Return the [x, y] coordinate for the center point of the cell that contains the specified text.  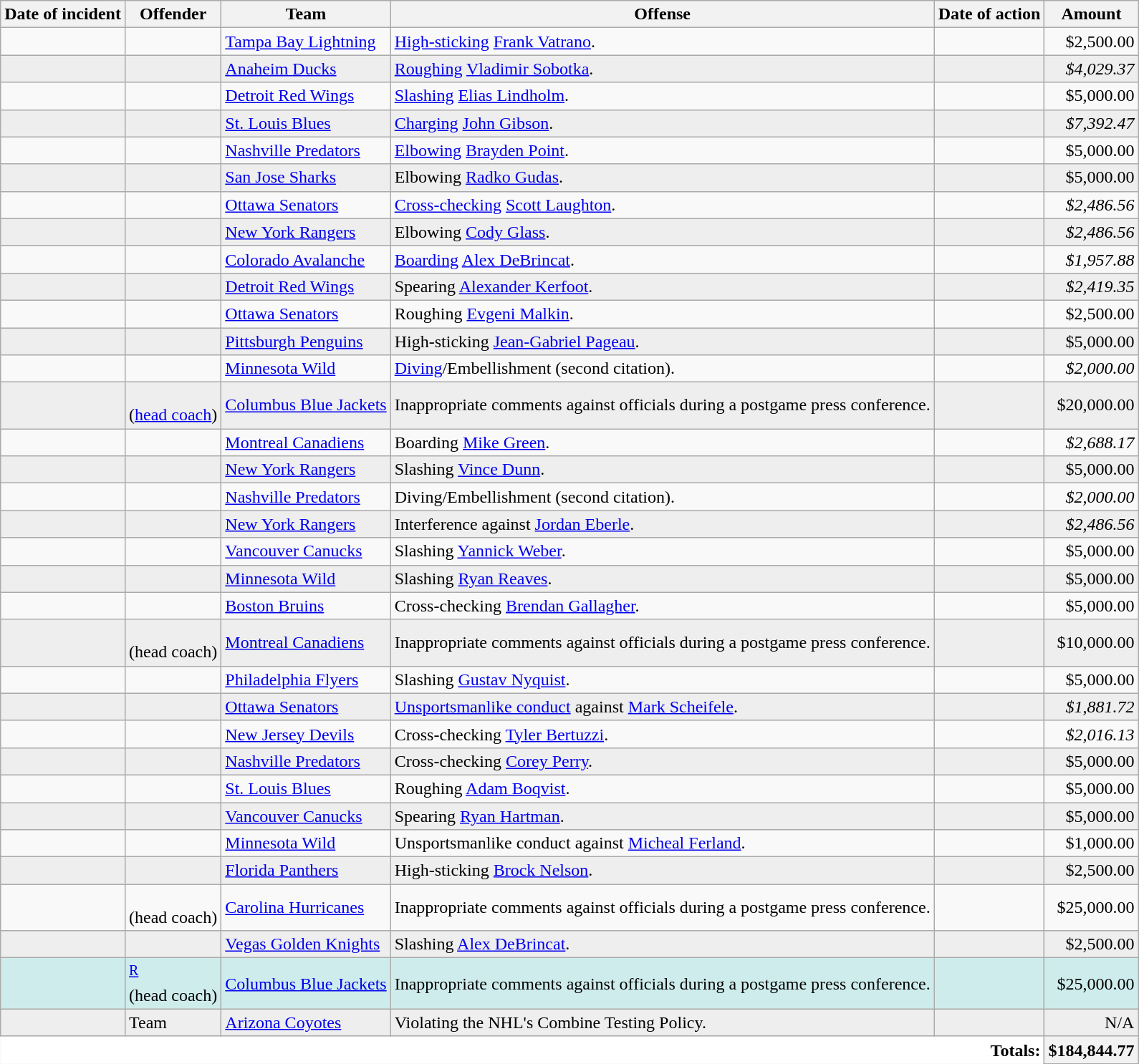
Cross-checking Brendan Gallagher. [662, 606]
Elbowing Cody Glass. [662, 232]
Boston Bruins [306, 606]
Colorado Avalanche [306, 259]
Slashing Gustav Nyquist. [662, 679]
$2,419.35 [1092, 286]
Unsportsmanlike conduct against Micheal Ferland. [662, 843]
Slashing Vince Dunn. [662, 470]
Philadelphia Flyers [306, 679]
N/A [1092, 1022]
Cross-checking Corey Perry. [662, 761]
$7,392.47 [1092, 123]
Florida Panthers [306, 871]
Cross-checking Tyler Bertuzzi. [662, 734]
Interference against Jordan Eberle. [662, 524]
R(head coach) [173, 984]
Roughing Evgeni Malkin. [662, 314]
Date of incident [63, 14]
Elbowing Radko Gudas. [662, 178]
Charging John Gibson. [662, 123]
$2,688.17 [1092, 442]
Totals: [523, 1050]
Slashing Alex DeBrincat. [662, 944]
Arizona Coyotes [306, 1022]
Elbowing Brayden Point. [662, 150]
$2,016.13 [1092, 734]
Vegas Golden Knights [306, 944]
New Jersey Devils [306, 734]
Unsportsmanlike conduct against Mark Scheifele. [662, 707]
$1,881.72 [1092, 707]
High-sticking Brock Nelson. [662, 871]
Boarding Alex DeBrincat. [662, 259]
$10,000.00 [1092, 643]
Slashing Yannick Weber. [662, 551]
Violating the NHL's Combine Testing Policy. [662, 1022]
$1,000.00 [1092, 843]
Offender [173, 14]
Roughing Vladimir Sobotka. [662, 69]
$184,844.77 [1092, 1050]
Roughing Adam Boqvist. [662, 788]
Slashing Ryan Reaves. [662, 579]
Carolina Hurricanes [306, 908]
$1,957.88 [1092, 259]
Date of action [989, 14]
High-sticking Frank Vatrano. [662, 42]
$20,000.00 [1092, 405]
Boarding Mike Green. [662, 442]
Tampa Bay Lightning [306, 42]
Cross-checking Scott Laughton. [662, 205]
Spearing Ryan Hartman. [662, 816]
San Jose Sharks [306, 178]
Amount [1092, 14]
Offense [662, 14]
Spearing Alexander Kerfoot. [662, 286]
High-sticking Jean-Gabriel Pageau. [662, 342]
$4,029.37 [1092, 69]
Slashing Elias Lindholm. [662, 96]
Pittsburgh Penguins [306, 342]
Anaheim Ducks [306, 69]
